Determine the [X, Y] coordinate at the center of the cell enclosing the given text.  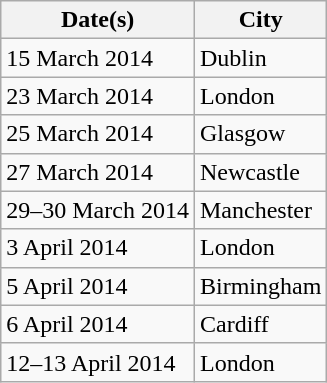
27 March 2014 [98, 172]
City [260, 20]
29–30 March 2014 [98, 210]
15 March 2014 [98, 58]
Glasgow [260, 134]
5 April 2014 [98, 286]
23 March 2014 [98, 96]
12–13 April 2014 [98, 362]
3 April 2014 [98, 248]
Cardiff [260, 324]
Date(s) [98, 20]
Dublin [260, 58]
6 April 2014 [98, 324]
Newcastle [260, 172]
Manchester [260, 210]
Birmingham [260, 286]
25 March 2014 [98, 134]
